Capture the cell that displays the provided text and extract its (X, Y) central coordinate. 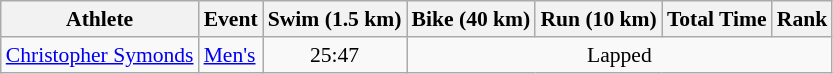
Total Time (717, 19)
25:47 (335, 55)
Athlete (100, 19)
Christopher Symonds (100, 55)
Swim (1.5 km) (335, 19)
Run (10 km) (598, 19)
Rank (802, 19)
Event (231, 19)
Bike (40 km) (470, 19)
Lapped (619, 55)
Men's (231, 55)
